Search for the cell housing the specified text and yield its (x, y) center coordinate. 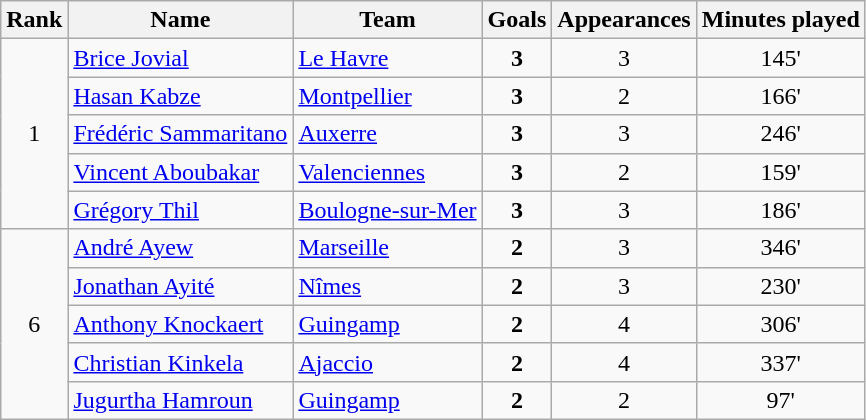
Team (388, 20)
Goals (517, 20)
159' (780, 172)
Montpellier (388, 96)
346' (780, 248)
246' (780, 134)
Le Havre (388, 58)
Frédéric Sammaritano (180, 134)
Anthony Knockaert (180, 324)
Auxerre (388, 134)
Valenciennes (388, 172)
André Ayew (180, 248)
337' (780, 362)
Boulogne-sur-Mer (388, 210)
Appearances (624, 20)
Marseille (388, 248)
230' (780, 286)
186' (780, 210)
Name (180, 20)
97' (780, 400)
Grégory Thil (180, 210)
Rank (34, 20)
Brice Jovial (180, 58)
166' (780, 96)
Vincent Aboubakar (180, 172)
1 (34, 134)
145' (780, 58)
Ajaccio (388, 362)
Jugurtha Hamroun (180, 400)
Jonathan Ayité (180, 286)
306' (780, 324)
Nîmes (388, 286)
6 (34, 324)
Christian Kinkela (180, 362)
Minutes played (780, 20)
Hasan Kabze (180, 96)
